Locate the cell with the specified text and output its [X, Y] center coordinate. 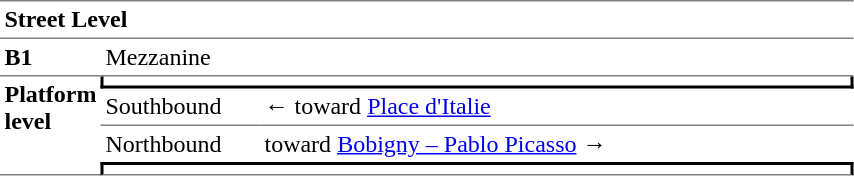
toward Bobigny – Pablo Picasso → [557, 144]
Street Level [427, 20]
Mezzanine [478, 58]
Platform level [50, 126]
Southbound [180, 107]
Northbound [180, 144]
← toward Place d'Italie [557, 107]
B1 [50, 58]
